Pinpoint the cell where the given text exists, returning its (x, y) midpoint coordinate. 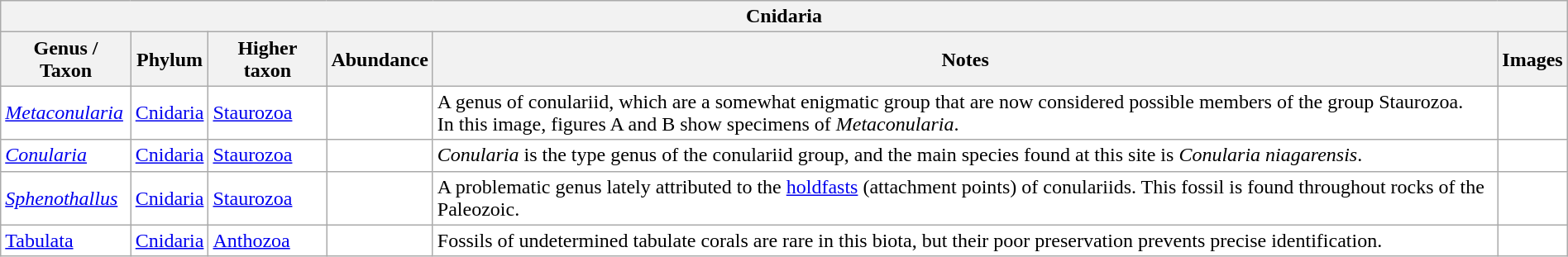
Metaconularia (66, 112)
Images (1532, 59)
Genus / Taxon (66, 59)
Sphenothallus (66, 198)
Phylum (170, 59)
Anthozoa (268, 240)
Notes (965, 59)
Fossils of undetermined tabulate corals are rare in this biota, but their poor preservation prevents precise identification. (965, 240)
Abundance (380, 59)
Conularia (66, 155)
A problematic genus lately attributed to the holdfasts (attachment points) of conulariids. This fossil is found throughout rocks of the Paleozoic. (965, 198)
Higher taxon (268, 59)
Tabulata (66, 240)
Conularia is the type genus of the conulariid group, and the main species found at this site is Conularia niagarensis. (965, 155)
